Capture the cell that displays the provided text and extract its (X, Y) central coordinate. 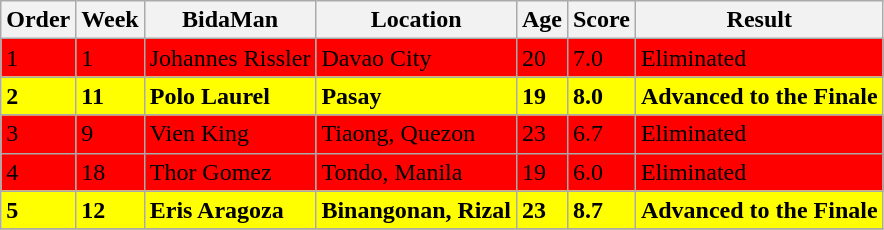
Tondo, Manila (416, 172)
20 (542, 58)
Score (601, 20)
Johannes Rissler (230, 58)
6.0 (601, 172)
Tiaong, Quezon (416, 134)
BidaMan (230, 20)
5 (38, 210)
8.7 (601, 210)
Thor Gomez (230, 172)
4 (38, 172)
Vien King (230, 134)
Polo Laurel (230, 96)
8.0 (601, 96)
Order (38, 20)
6.7 (601, 134)
Location (416, 20)
9 (110, 134)
Week (110, 20)
18 (110, 172)
Pasay (416, 96)
Davao City (416, 58)
12 (110, 210)
3 (38, 134)
Age (542, 20)
Result (759, 20)
2 (38, 96)
Binangonan, Rizal (416, 210)
7.0 (601, 58)
11 (110, 96)
Eris Aragoza (230, 210)
